Return the [X, Y] coordinate for the center point of the cell that contains the specified text.  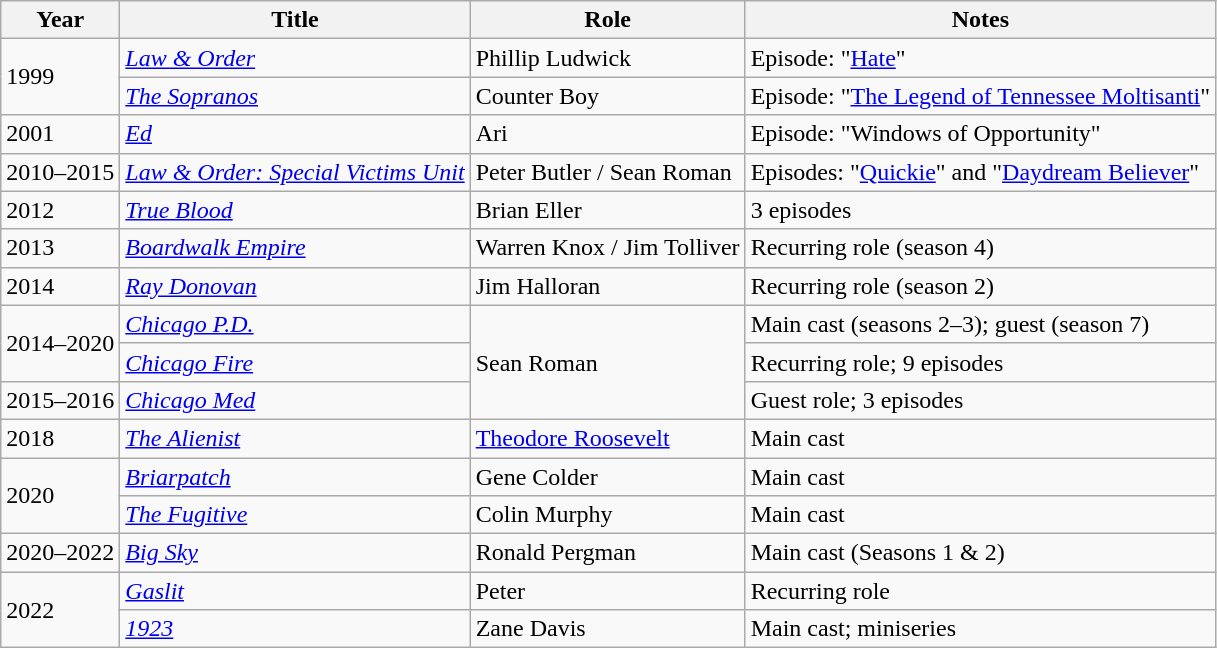
Sean Roman [608, 362]
Episode: "The Legend of Tennessee Moltisanti" [980, 96]
2012 [60, 210]
Peter [608, 591]
Ari [608, 134]
Law & Order [295, 58]
Ray Donovan [295, 286]
Episode: "Windows of Opportunity" [980, 134]
Zane Davis [608, 629]
The Fugitive [295, 515]
Recurring role (season 2) [980, 286]
Phillip Ludwick [608, 58]
Main cast (Seasons 1 & 2) [980, 553]
Role [608, 20]
Ed [295, 134]
Notes [980, 20]
The Alienist [295, 438]
Boardwalk Empire [295, 248]
2001 [60, 134]
Chicago P.D. [295, 324]
2013 [60, 248]
Episodes: "Quickie" and "Daydream Believer" [980, 172]
2020–2022 [60, 553]
Law & Order: Special Victims Unit [295, 172]
The Sopranos [295, 96]
Jim Halloran [608, 286]
Theodore Roosevelt [608, 438]
2018 [60, 438]
Recurring role; 9 episodes [980, 362]
Guest role; 3 episodes [980, 400]
Big Sky [295, 553]
Main cast (seasons 2–3); guest (season 7) [980, 324]
2015–2016 [60, 400]
Ronald Pergman [608, 553]
Colin Murphy [608, 515]
Briarpatch [295, 477]
3 episodes [980, 210]
2022 [60, 610]
1923 [295, 629]
Chicago Fire [295, 362]
1999 [60, 77]
Gene Colder [608, 477]
Recurring role (season 4) [980, 248]
2010–2015 [60, 172]
Peter Butler / Sean Roman [608, 172]
True Blood [295, 210]
2014 [60, 286]
Warren Knox / Jim Tolliver [608, 248]
Main cast; miniseries [980, 629]
Gaslit [295, 591]
Episode: "Hate" [980, 58]
Title [295, 20]
Chicago Med [295, 400]
Year [60, 20]
Recurring role [980, 591]
Counter Boy [608, 96]
Brian Eller [608, 210]
2020 [60, 496]
2014–2020 [60, 343]
